Output the [x, y] coordinate of the center of the cell containing the given text.  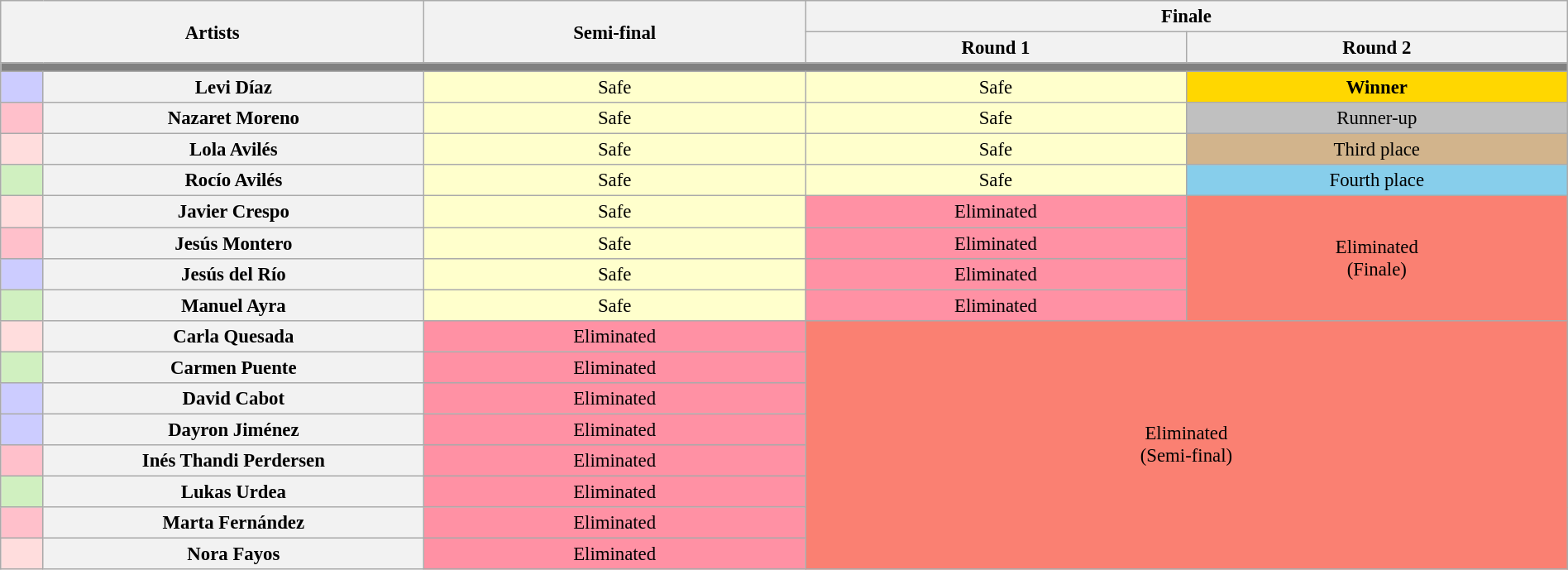
David Cabot [233, 399]
Inés Thandi Perdersen [233, 461]
Jesús del Río [233, 274]
Rocío Avilés [233, 181]
Javier Crespo [233, 212]
Carmen Puente [233, 367]
Manuel Ayra [233, 305]
Third place [1376, 150]
Round 1 [996, 48]
Eliminated(Semi-final) [1187, 445]
Carla Quesada [233, 336]
Runner-up [1376, 118]
Nazaret Moreno [233, 118]
Round 2 [1376, 48]
Fourth place [1376, 181]
Winner [1376, 88]
Nora Fayos [233, 554]
Artists [213, 31]
Levi Díaz [233, 88]
Marta Fernández [233, 523]
Semi-final [615, 31]
Jesús Montero [233, 243]
Finale [1187, 17]
Dayron Jiménez [233, 429]
Eliminated(Finale) [1376, 258]
Lukas Urdea [233, 491]
Lola Avilés [233, 150]
